Find where the given text appears and provide that cell's center as (x, y) coordinate. 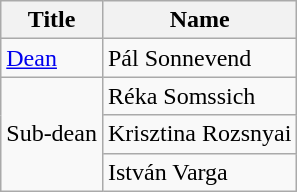
Pál Sonnevend (199, 58)
Title (52, 20)
Sub-dean (52, 134)
Krisztina Rozsnyai (199, 134)
István Varga (199, 172)
Name (199, 20)
Réka Somssich (199, 96)
Dean (52, 58)
